Find where the given text appears and provide that cell's center as (X, Y) coordinate. 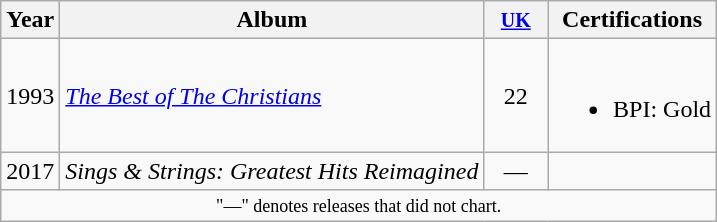
1993 (30, 96)
22 (516, 96)
— (516, 171)
Sings & Strings: Greatest Hits Reimagined (272, 171)
2017 (30, 171)
Certifications (632, 20)
Album (272, 20)
"—" denotes releases that did not chart. (359, 206)
Year (30, 20)
UK (516, 20)
BPI: Gold (632, 96)
The Best of The Christians (272, 96)
